Identify which cell holds the provided text, then report its (X, Y) central coordinate. 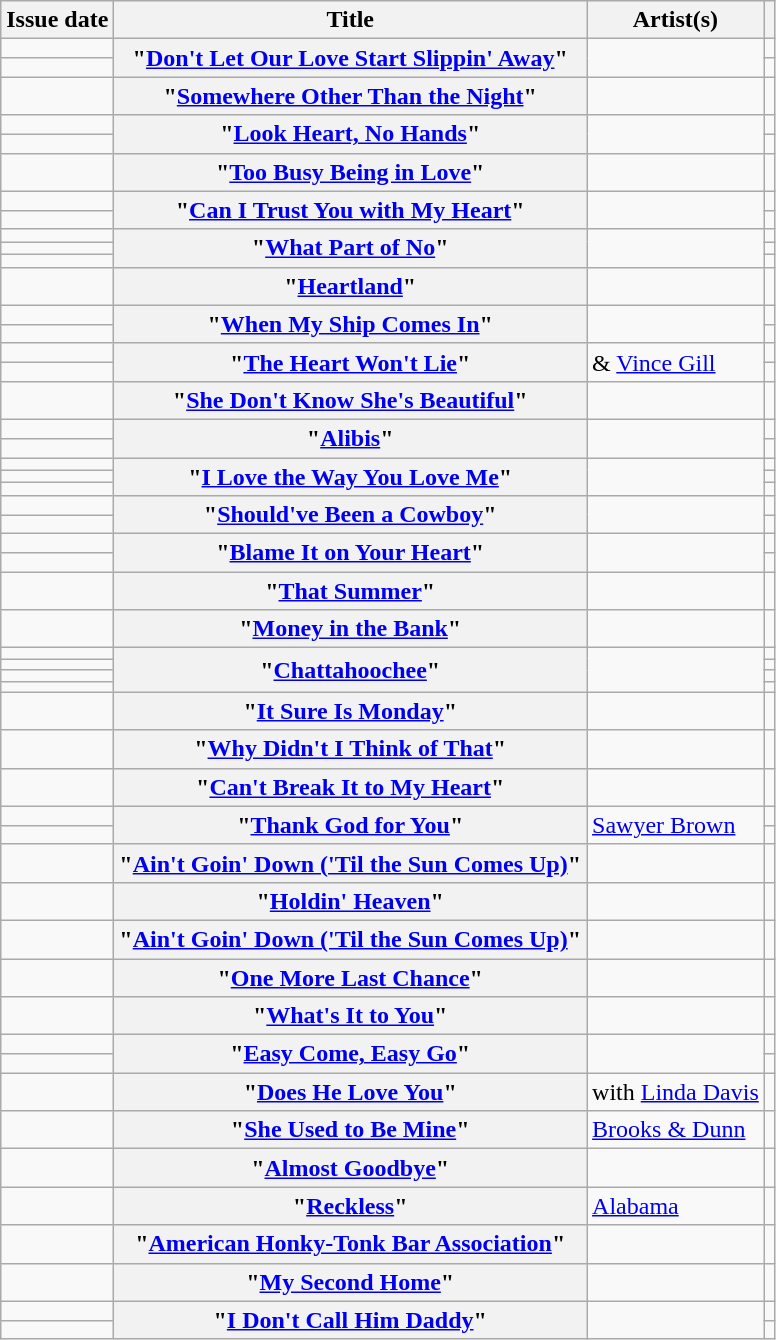
Artist(s) (676, 20)
"One More Last Chance" (350, 977)
& Vince Gill (676, 362)
"It Sure Is Monday" (350, 711)
"She Used to Be Mine" (350, 1130)
"Look Heart, No Hands" (350, 134)
"Almost Goodbye" (350, 1168)
"Does He Love You" (350, 1092)
Brooks & Dunn (676, 1130)
"Don't Let Our Love Start Slippin' Away" (350, 58)
"Why Didn't I Think of That" (350, 749)
"Can I Trust You with My Heart" (350, 210)
"Can't Break It to My Heart" (350, 787)
"Should've Been a Cowboy" (350, 515)
"American Honky-Tonk Bar Association" (350, 1244)
"I Love the Way You Love Me" (350, 477)
"I Don't Call Him Daddy" (350, 1320)
"That Summer" (350, 591)
"Chattahoochee" (350, 670)
"What Part of No" (350, 248)
"When My Ship Comes In" (350, 324)
"Reckless" (350, 1206)
"Blame It on Your Heart" (350, 553)
"Holdin' Heaven" (350, 901)
Alabama (676, 1206)
"Somewhere Other Than the Night" (350, 96)
"Money in the Bank" (350, 629)
Sawyer Brown (676, 825)
"Thank God for You" (350, 825)
"She Don't Know She's Beautiful" (350, 400)
"Heartland" (350, 286)
"Too Busy Being in Love" (350, 172)
"Alibis" (350, 438)
"What's It to You" (350, 1016)
Title (350, 20)
"The Heart Won't Lie" (350, 362)
Issue date (58, 20)
"My Second Home" (350, 1282)
with Linda Davis (676, 1092)
"Easy Come, Easy Go" (350, 1054)
